Capture the cell that displays the provided text and extract its [x, y] central coordinate. 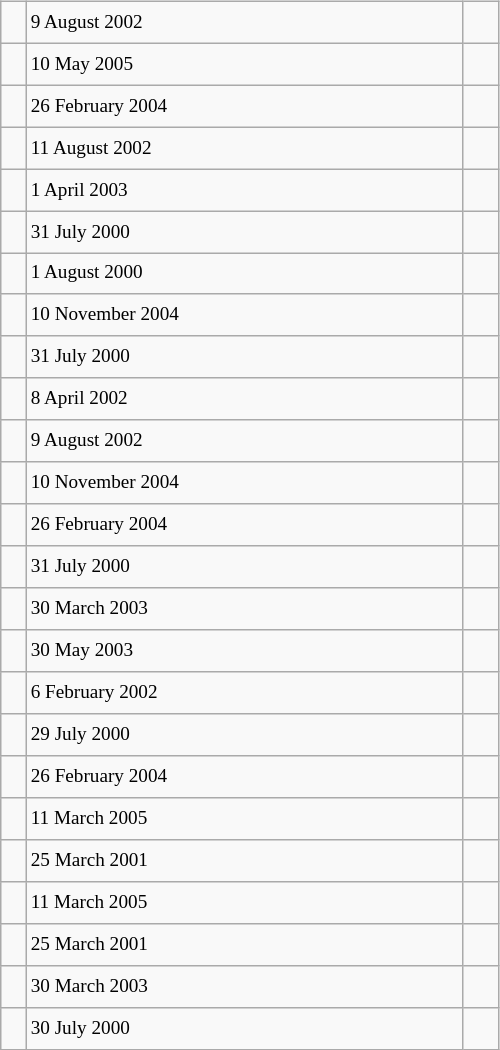
29 July 2000 [244, 735]
1 April 2003 [244, 190]
11 August 2002 [244, 148]
1 August 2000 [244, 274]
6 February 2002 [244, 693]
8 April 2002 [244, 399]
30 July 2000 [244, 1028]
10 May 2005 [244, 64]
30 May 2003 [244, 651]
